Search for the cell housing the specified text and yield its (X, Y) center coordinate. 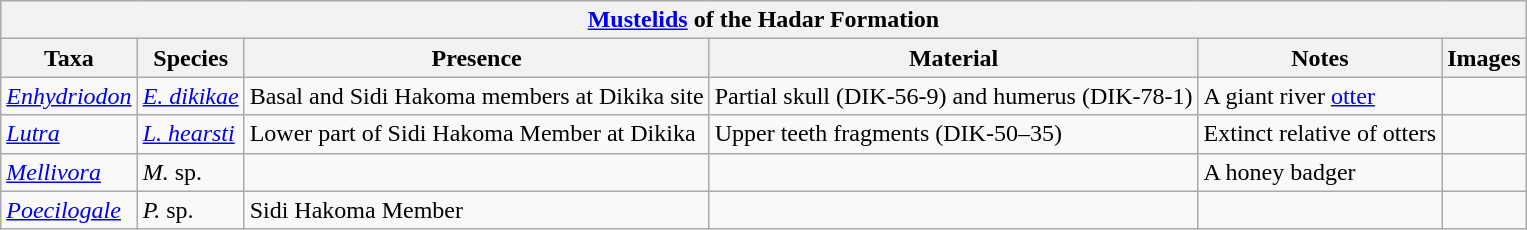
Mellivora (69, 172)
Notes (1320, 58)
Poecilogale (69, 210)
Material (954, 58)
Species (190, 58)
Mustelids of the Hadar Formation (764, 20)
Sidi Hakoma Member (476, 210)
A giant river otter (1320, 96)
P. sp. (190, 210)
Images (1484, 58)
Basal and Sidi Hakoma members at Dikika site (476, 96)
Upper teeth fragments (DIK-50–35) (954, 134)
Lower part of Sidi Hakoma Member at Dikika (476, 134)
E. dikikae (190, 96)
Partial skull (DIK-56-9) and humerus (DIK-78-1) (954, 96)
Enhydriodon (69, 96)
Taxa (69, 58)
L. hearsti (190, 134)
A honey badger (1320, 172)
Presence (476, 58)
M. sp. (190, 172)
Extinct relative of otters (1320, 134)
Lutra (69, 134)
